Identify which cell holds the provided text, then report its [X, Y] central coordinate. 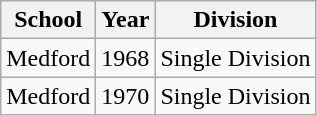
1970 [126, 96]
Year [126, 20]
School [48, 20]
Division [236, 20]
1968 [126, 58]
